Scan for the cell matching the given text and deliver its [x, y] coordinate at center. 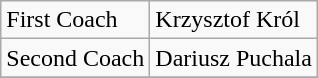
First Coach [76, 20]
Second Coach [76, 58]
Dariusz Puchala [234, 58]
Krzysztof Król [234, 20]
